Return (X, Y) of the center of cell containing provided text 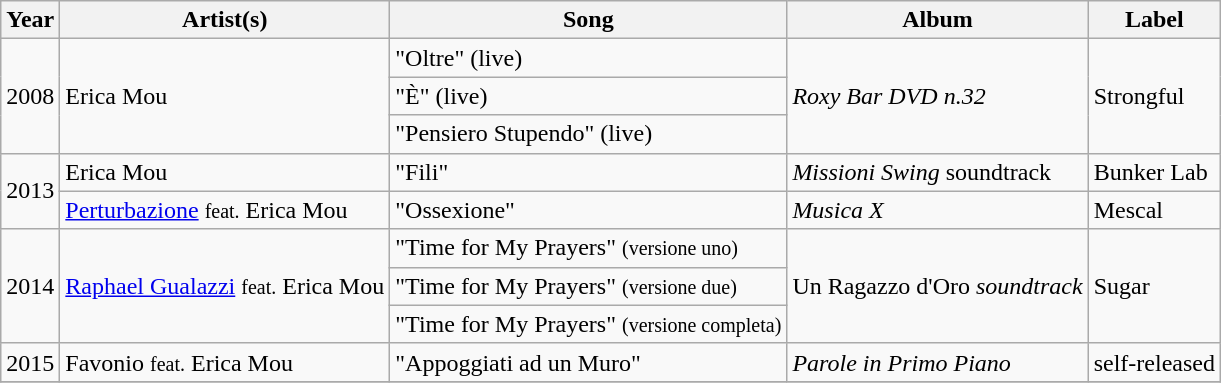
Label (1154, 20)
2013 (30, 191)
"Time for My Prayers" (versione uno) (588, 248)
Perturbazione feat. Erica Mou (225, 210)
"Appoggiati ad un Muro" (588, 362)
"Fili" (588, 172)
Album (938, 20)
"È" (live) (588, 96)
"Time for My Prayers" (versione completa) (588, 324)
"Time for My Prayers" (versione due) (588, 286)
Missioni Swing soundtrack (938, 172)
2014 (30, 286)
Year (30, 20)
Raphael Gualazzi feat. Erica Mou (225, 286)
Artist(s) (225, 20)
2008 (30, 96)
"Ossexione" (588, 210)
Un Ragazzo d'Oro soundtrack (938, 286)
Roxy Bar DVD n.32 (938, 96)
"Oltre" (live) (588, 58)
"Pensiero Stupendo" (live) (588, 134)
Musica X (938, 210)
Mescal (1154, 210)
Song (588, 20)
Bunker Lab (1154, 172)
Strongful (1154, 96)
Favonio feat. Erica Mou (225, 362)
self-released (1154, 362)
2015 (30, 362)
Sugar (1154, 286)
Parole in Primo Piano (938, 362)
